Return [X, Y] of the center of cell containing provided text 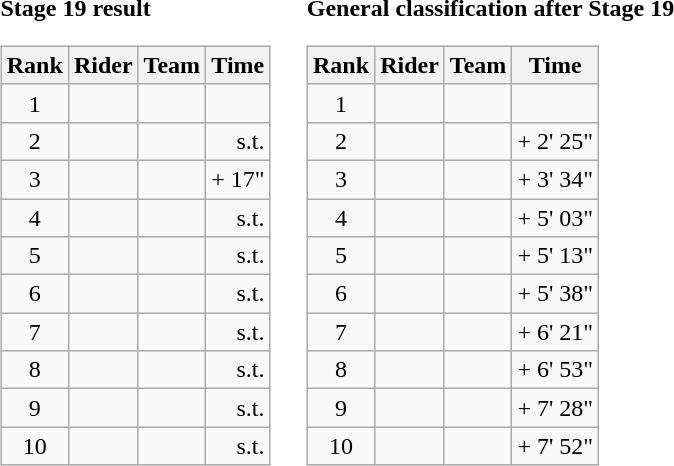
+ 2' 25" [556, 141]
+ 6' 21" [556, 332]
+ 5' 38" [556, 294]
+ 17" [238, 179]
+ 6' 53" [556, 370]
+ 5' 13" [556, 256]
+ 5' 03" [556, 217]
+ 7' 52" [556, 446]
+ 7' 28" [556, 408]
+ 3' 34" [556, 179]
